Search for the cell housing the specified text and yield its [X, Y] center coordinate. 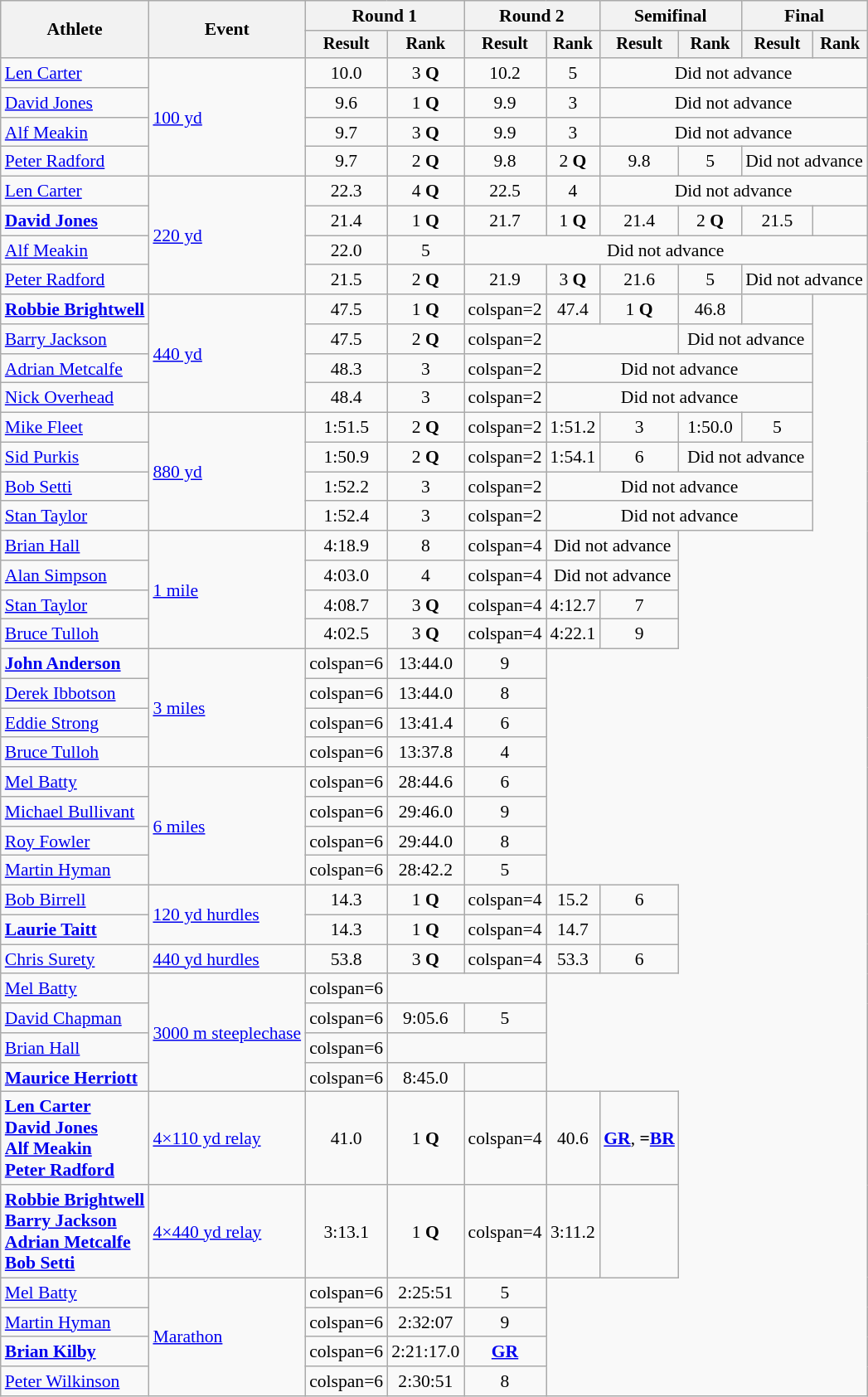
1:52.2 [347, 487]
46.8 [710, 309]
Bob Birrell [75, 900]
120 yd hurdles [227, 915]
Chris Surety [75, 959]
9:05.6 [425, 1018]
Derek Ibbotson [75, 694]
2:21:17.0 [425, 1352]
Roy Fowler [75, 842]
Len CarterDavid JonesAlf MeakinPeter Radford [75, 1138]
Brian Kilby [75, 1352]
4×440 yd relay [227, 1231]
4:12.7 [574, 605]
Robbie Brightwell [75, 309]
28:44.6 [425, 782]
47.4 [574, 309]
GR [506, 1352]
53.3 [574, 959]
Round 2 [532, 16]
21.9 [506, 280]
Peter Wilkinson [75, 1381]
13:41.4 [425, 723]
Alan Simpson [75, 575]
14.7 [574, 930]
9.6 [347, 103]
10.0 [347, 73]
29:44.0 [425, 842]
13:37.8 [425, 753]
48.4 [347, 398]
3:11.2 [574, 1231]
880 yd [227, 472]
Eddie Strong [75, 723]
29:46.0 [425, 812]
2:30:51 [425, 1381]
53.8 [347, 959]
440 yd [227, 353]
4:02.5 [347, 634]
1:51.2 [574, 428]
4×110 yd relay [227, 1138]
John Anderson [75, 664]
100 yd [227, 117]
21.6 [639, 280]
Barry Jackson [75, 339]
28:42.2 [425, 871]
4:22.1 [574, 634]
Event [227, 30]
Athlete [75, 30]
22.5 [506, 192]
15.2 [574, 900]
7 [639, 605]
Bob Setti [75, 487]
8:45.0 [425, 1078]
4:18.9 [347, 546]
1:54.1 [574, 458]
Semifinal [670, 16]
3:13.1 [347, 1231]
1 mile [227, 589]
Marathon [227, 1337]
41.0 [347, 1138]
2:25:51 [425, 1293]
1:50.9 [347, 458]
1:50.0 [710, 428]
6 miles [227, 826]
Maurice Herriott [75, 1078]
4:03.0 [347, 575]
40.6 [574, 1138]
220 yd [227, 235]
Nick Overhead [75, 398]
4:08.7 [347, 605]
1:51.5 [347, 428]
Laurie Taitt [75, 930]
3 miles [227, 708]
440 yd hurdles [227, 959]
3000 m steeplechase [227, 1033]
4 Q [425, 192]
21.7 [506, 221]
Adrian Metcalfe [75, 369]
22.0 [347, 250]
Sid Purkis [75, 458]
10.2 [506, 73]
22.3 [347, 192]
GR, =BR [639, 1138]
Round 1 [385, 16]
David Chapman [75, 1018]
Michael Bullivant [75, 812]
2:32:07 [425, 1322]
Robbie BrightwellBarry JacksonAdrian MetcalfeBob Setti [75, 1231]
1:52.4 [347, 517]
Final [804, 16]
48.3 [347, 369]
Mike Fleet [75, 428]
